Return [X, Y] of the center of cell containing provided text 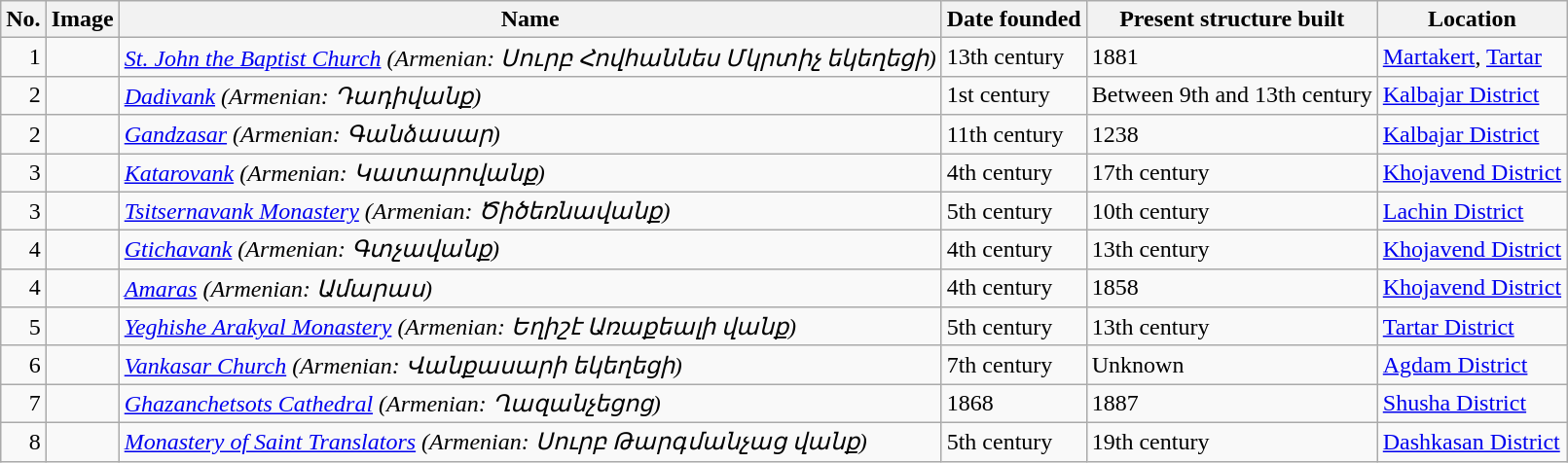
Date founded [1014, 19]
8 [23, 442]
Location [1472, 19]
St. John the Baptist Church (Armenian: Սուրբ Հովհաննես Մկրտիչ եկեղեցի) [529, 57]
Tartar District [1472, 327]
Yeghishe Arakyal Monastery (Armenian: Եղիշէ Առաքեալի վանք) [529, 327]
Gandzasar (Armenian: Գանձասար) [529, 134]
Katarovank (Armenian: Կատարովանք) [529, 173]
11th century [1014, 134]
6 [23, 365]
19th century [1232, 442]
1887 [1232, 404]
Gtichavank (Armenian: Գտչավանք) [529, 250]
Agdam District [1472, 365]
Name [529, 19]
Lachin District [1472, 211]
Dashkasan District [1472, 442]
1 [23, 57]
5 [23, 327]
Between 9th and 13th century [1232, 95]
1868 [1014, 404]
Vankasar Church (Armenian: Վանքասարի եկեղեցի) [529, 365]
No. [23, 19]
1881 [1232, 57]
Shusha District [1472, 404]
Martakert, Tartar [1472, 57]
1238 [1232, 134]
Tsitsernavank Monastery (Armenian: Ծիծեռնավանք) [529, 211]
Ghazanchetsots Cathedral (Armenian: Ղազանչեցոց) [529, 404]
1st century [1014, 95]
7 [23, 404]
10th century [1232, 211]
Image [82, 19]
Present structure built [1232, 19]
1858 [1232, 288]
7th century [1014, 365]
Unknown [1232, 365]
Amaras (Armenian: Ամարաս) [529, 288]
17th century [1232, 173]
Dadivank (Armenian: Դադիվանք) [529, 95]
Monastery of Saint Translators (Armenian: Սուրբ Թարգմանչաց վանք) [529, 442]
